Search for the cell housing the specified text and yield its (X, Y) center coordinate. 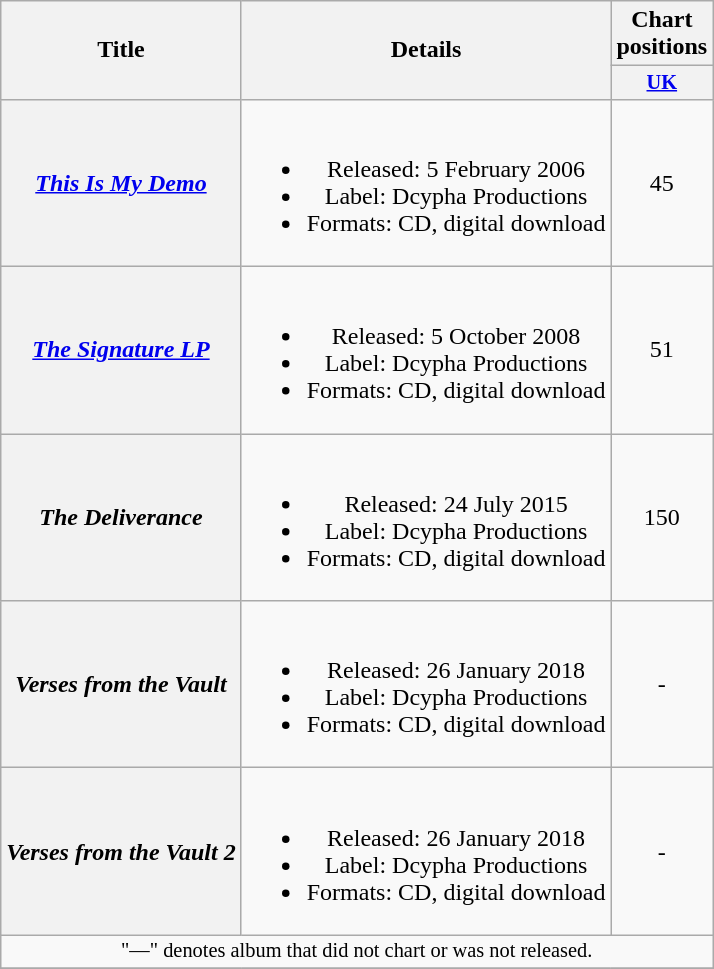
Verses from the Vault (121, 684)
Verses from the Vault 2 (121, 852)
This Is My Demo (121, 182)
Released: 24 July 2015Label: Dcypha ProductionsFormats: CD, digital download (426, 518)
150 (662, 518)
51 (662, 350)
The Signature LP (121, 350)
Details (426, 50)
45 (662, 182)
Released: 5 October 2008Label: Dcypha ProductionsFormats: CD, digital download (426, 350)
Title (121, 50)
"—" denotes album that did not chart or was not released. (357, 952)
Chart positions (662, 34)
UK (662, 83)
The Deliverance (121, 518)
Released: 5 February 2006Label: Dcypha ProductionsFormats: CD, digital download (426, 182)
